From the cell containing the given text, extract its center point as [x, y] coordinate. 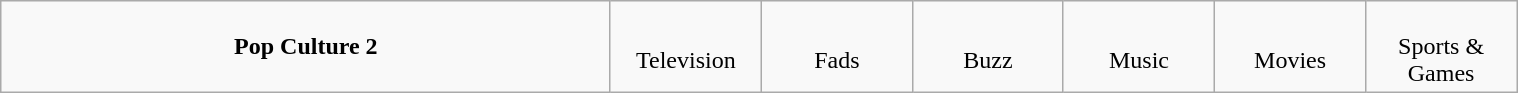
Movies [1290, 47]
Buzz [988, 47]
Fads [836, 47]
Pop Culture 2 [306, 47]
Television [686, 47]
Music [1138, 47]
Sports & Games [1442, 47]
